Locate the cell with the specified text and output its (x, y) center coordinate. 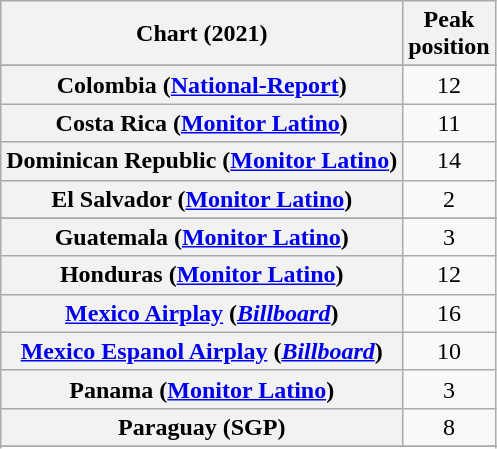
El Salvador (Monitor Latino) (202, 199)
11 (449, 123)
14 (449, 161)
Guatemala (Monitor Latino) (202, 237)
Mexico Airplay (Billboard) (202, 313)
Peakposition (449, 34)
Mexico Espanol Airplay (Billboard) (202, 351)
Panama (Monitor Latino) (202, 389)
Dominican Republic (Monitor Latino) (202, 161)
Honduras (Monitor Latino) (202, 275)
16 (449, 313)
Chart (2021) (202, 34)
Costa Rica (Monitor Latino) (202, 123)
8 (449, 427)
10 (449, 351)
Paraguay (SGP) (202, 427)
Colombia (National-Report) (202, 85)
2 (449, 199)
